Scan for the cell matching the given text and deliver its (x, y) coordinate at center. 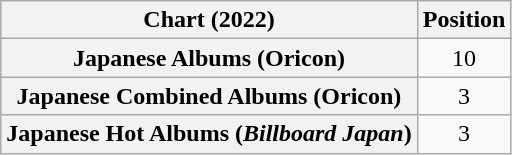
Position (464, 20)
10 (464, 58)
Japanese Hot Albums (Billboard Japan) (209, 134)
Japanese Combined Albums (Oricon) (209, 96)
Japanese Albums (Oricon) (209, 58)
Chart (2022) (209, 20)
